Locate the cell with the specified text and output its [x, y] center coordinate. 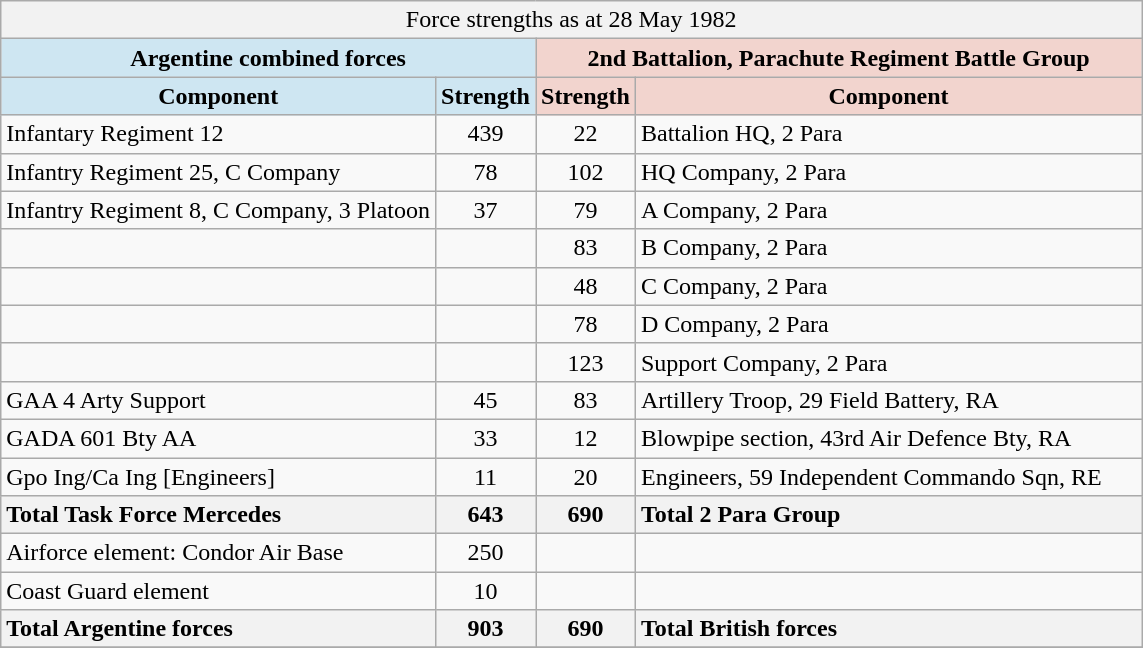
37 [486, 210]
Infantary Regiment 12 [218, 134]
2nd Battalion, Parachute Regiment Battle Group [839, 58]
Infantry Regiment 25, C Company [218, 172]
Total Argentine forces [218, 629]
22 [586, 134]
C Company, 2 Para [888, 286]
D Company, 2 Para [888, 324]
Total Task Force Mercedes [218, 515]
Blowpipe section, 43rd Air Defence Bty, RA [888, 438]
Infantry Regiment 8, C Company, 3 Platoon [218, 210]
123 [586, 362]
20 [586, 477]
10 [486, 591]
12 [586, 438]
250 [486, 553]
B Company, 2 Para [888, 248]
Total 2 Para Group [888, 515]
Total British forces [888, 629]
903 [486, 629]
79 [586, 210]
48 [586, 286]
Artillery Troop, 29 Field Battery, RA [888, 400]
Force strengths as at 28 May 1982 [572, 20]
439 [486, 134]
11 [486, 477]
Engineers, 59 Independent Commando Sqn, RE [888, 477]
Gpo Ing/Ca Ing [Engineers] [218, 477]
Coast Guard element [218, 591]
A Company, 2 Para [888, 210]
Airforce element: Condor Air Base [218, 553]
Argentine combined forces [268, 58]
Support Company, 2 Para [888, 362]
102 [586, 172]
HQ Company, 2 Para [888, 172]
33 [486, 438]
643 [486, 515]
GAA 4 Arty Support [218, 400]
GADA 601 Bty AA [218, 438]
Battalion HQ, 2 Para [888, 134]
45 [486, 400]
